Extract the (x, y) coordinate from the center of the cell holding the provided text.  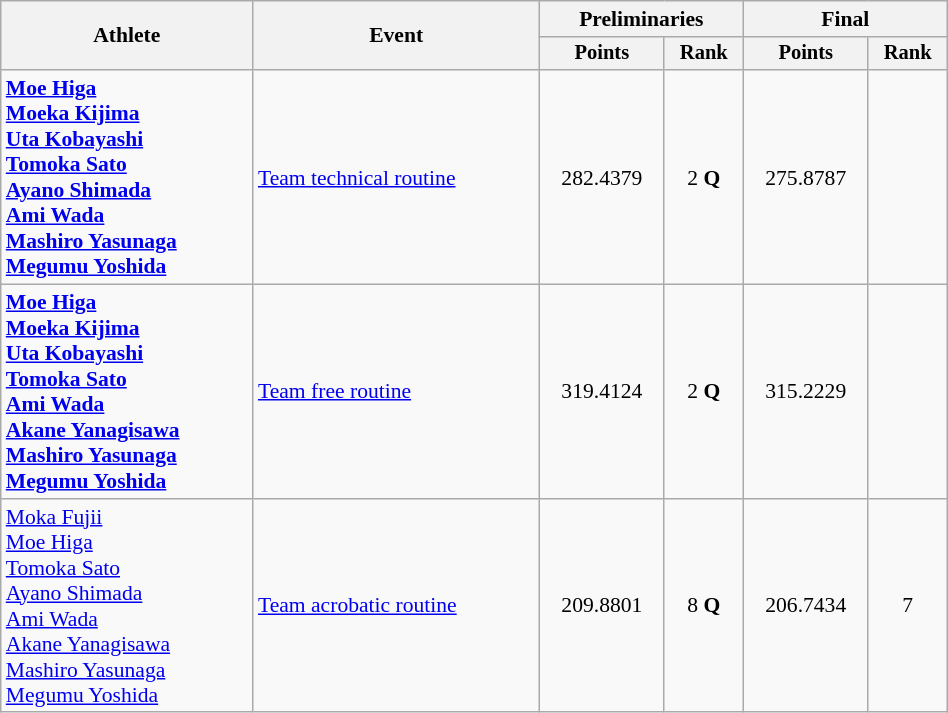
7 (908, 606)
282.4379 (602, 177)
Final (845, 19)
Event (396, 36)
319.4124 (602, 392)
209.8801 (602, 606)
315.2229 (806, 392)
8 Q (704, 606)
Athlete (127, 36)
275.8787 (806, 177)
Team free routine (396, 392)
206.7434 (806, 606)
Preliminaries (641, 19)
Moe HigaMoeka KijimaUta KobayashiTomoka SatoAmi WadaAkane YanagisawaMashiro YasunagaMegumu Yoshida (127, 392)
Moka FujiiMoe HigaTomoka Sato Ayano ShimadaAmi WadaAkane YanagisawaMashiro YasunagaMegumu Yoshida (127, 606)
Team technical routine (396, 177)
Moe HigaMoeka KijimaUta KobayashiTomoka SatoAyano ShimadaAmi WadaMashiro YasunagaMegumu Yoshida (127, 177)
Team acrobatic routine (396, 606)
